Identify which cell holds the provided text, then report its [x, y] central coordinate. 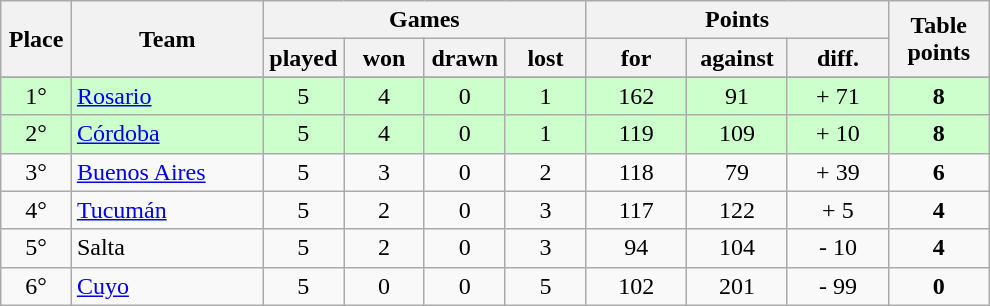
119 [636, 134]
played [304, 58]
1° [36, 96]
94 [636, 248]
Place [36, 39]
109 [738, 134]
Games [424, 20]
for [636, 58]
118 [636, 172]
91 [738, 96]
117 [636, 210]
Salta [167, 248]
+ 10 [838, 134]
Córdoba [167, 134]
102 [636, 286]
3° [36, 172]
Tablepoints [938, 39]
162 [636, 96]
Points [738, 20]
against [738, 58]
Team [167, 39]
Rosario [167, 96]
drawn [464, 58]
Tucumán [167, 210]
79 [738, 172]
+ 71 [838, 96]
4° [36, 210]
+ 5 [838, 210]
+ 39 [838, 172]
122 [738, 210]
2° [36, 134]
Cuyo [167, 286]
diff. [838, 58]
6 [938, 172]
5° [36, 248]
lost [546, 58]
won [384, 58]
- 99 [838, 286]
201 [738, 286]
- 10 [838, 248]
6° [36, 286]
104 [738, 248]
Buenos Aires [167, 172]
